Return [X, Y] of the center of cell containing provided text 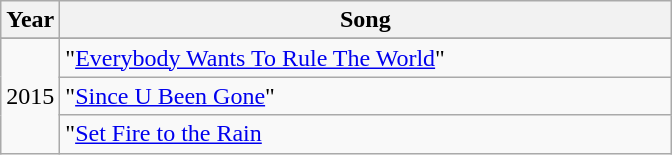
Year [30, 20]
"Set Fire to the Rain [366, 134]
Song [366, 20]
"Everybody Wants To Rule The World" [366, 58]
2015 [30, 96]
"Since U Been Gone" [366, 96]
